Capture the cell that displays the provided text and extract its (x, y) central coordinate. 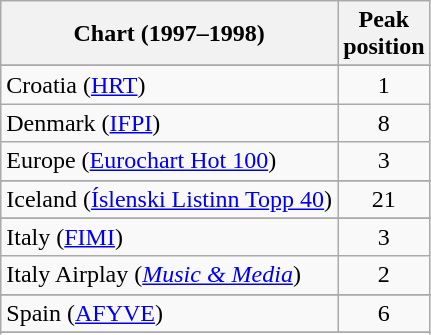
Spain (AFYVE) (170, 313)
Chart (1997–1998) (170, 34)
2 (384, 275)
Denmark (IFPI) (170, 123)
6 (384, 313)
1 (384, 85)
21 (384, 199)
Europe (Eurochart Hot 100) (170, 161)
Italy Airplay (Music & Media) (170, 275)
8 (384, 123)
Peakposition (384, 34)
Iceland (Íslenski Listinn Topp 40) (170, 199)
Italy (FIMI) (170, 237)
Croatia (HRT) (170, 85)
